Search for the cell housing the specified text and yield its [x, y] center coordinate. 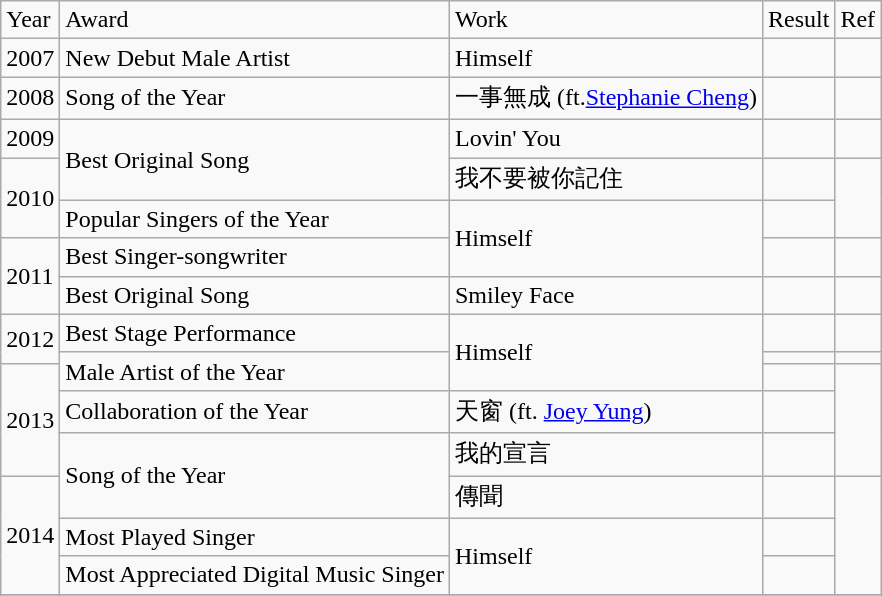
Male Artist of the Year [255, 371]
Best Singer-songwriter [255, 257]
Lovin' You [606, 138]
2008 [30, 98]
Ref [858, 20]
傳聞 [606, 498]
Popular Singers of the Year [255, 219]
Most Appreciated Digital Music Singer [255, 575]
Year [30, 20]
2009 [30, 138]
2012 [30, 338]
Best Stage Performance [255, 333]
Most Played Singer [255, 537]
Work [606, 20]
Collaboration of the Year [255, 412]
一事無成 (ft.Stephanie Cheng) [606, 98]
2007 [30, 58]
我不要被你記住 [606, 180]
我的宣言 [606, 454]
2010 [30, 198]
2011 [30, 276]
天窗 (ft. Joey Yung) [606, 412]
2014 [30, 536]
Smiley Face [606, 295]
Result [799, 20]
New Debut Male Artist [255, 58]
Award [255, 20]
2013 [30, 419]
